Scan for the cell matching the given text and deliver its (X, Y) coordinate at center. 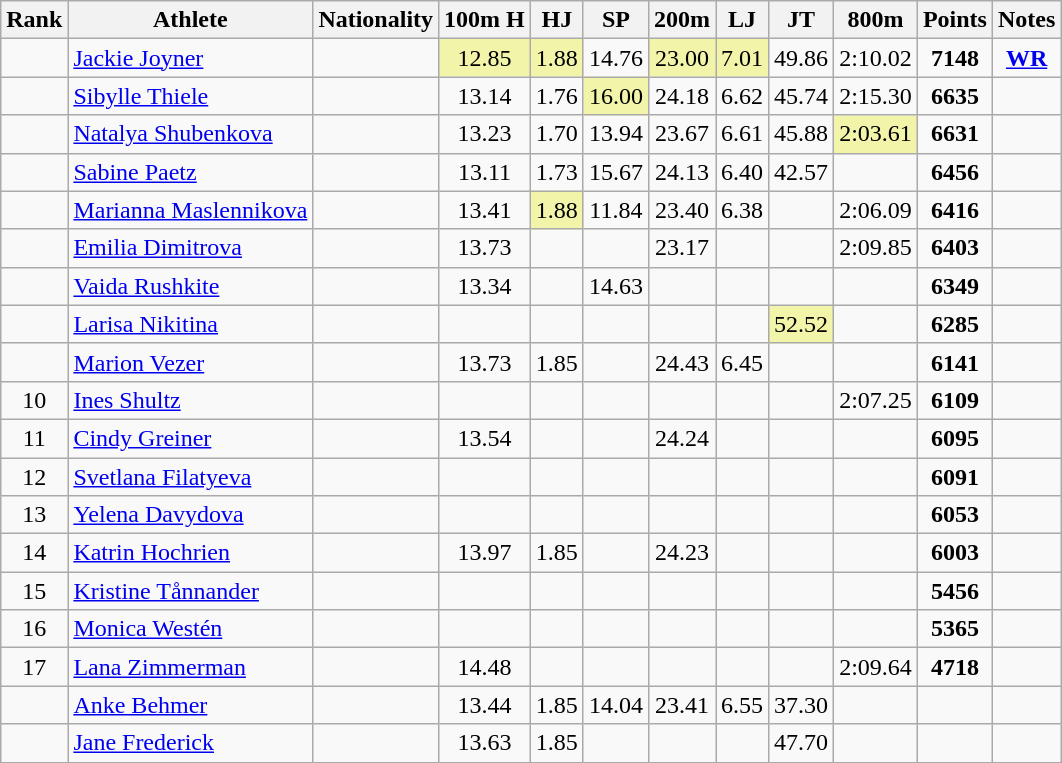
6285 (954, 324)
Jane Frederick (190, 743)
13 (34, 515)
14 (34, 553)
Natalya Shubenkova (190, 134)
Ines Shultz (190, 400)
23.41 (682, 705)
200m (682, 20)
6.61 (742, 134)
6053 (954, 515)
6003 (954, 553)
2:06.09 (876, 210)
24.43 (682, 362)
Jackie Joyner (190, 58)
10 (34, 400)
37.30 (802, 705)
13.41 (485, 210)
2:10.02 (876, 58)
Emilia Dimitrova (190, 248)
HJ (556, 20)
7148 (954, 58)
24.18 (682, 96)
14.04 (616, 705)
6.62 (742, 96)
Anke Behmer (190, 705)
13.54 (485, 438)
13.94 (616, 134)
12.85 (485, 58)
Katrin Hochrien (190, 553)
24.23 (682, 553)
6.38 (742, 210)
Sabine Paetz (190, 172)
100m H (485, 20)
Nationality (376, 20)
17 (34, 667)
14.48 (485, 667)
6091 (954, 477)
13.97 (485, 553)
6416 (954, 210)
2:03.61 (876, 134)
6.45 (742, 362)
Marianna Maslennikova (190, 210)
WR (1026, 58)
47.70 (802, 743)
6109 (954, 400)
Kristine Tånnander (190, 591)
2:09.85 (876, 248)
4718 (954, 667)
23.00 (682, 58)
11.84 (616, 210)
1.70 (556, 134)
45.88 (802, 134)
6.40 (742, 172)
800m (876, 20)
52.52 (802, 324)
Lana Zimmerman (190, 667)
LJ (742, 20)
12 (34, 477)
6403 (954, 248)
23.67 (682, 134)
24.13 (682, 172)
13.44 (485, 705)
Svetlana Filatyeva (190, 477)
Notes (1026, 20)
6095 (954, 438)
13.63 (485, 743)
13.14 (485, 96)
15.67 (616, 172)
6.55 (742, 705)
Larisa Nikitina (190, 324)
Monica Westén (190, 629)
Vaida Rushkite (190, 286)
Points (954, 20)
16.00 (616, 96)
14.76 (616, 58)
6635 (954, 96)
6141 (954, 362)
2:15.30 (876, 96)
49.86 (802, 58)
2:07.25 (876, 400)
6456 (954, 172)
5456 (954, 591)
23.17 (682, 248)
SP (616, 20)
13.23 (485, 134)
2:09.64 (876, 667)
14.63 (616, 286)
1.76 (556, 96)
16 (34, 629)
1.73 (556, 172)
13.34 (485, 286)
15 (34, 591)
Sibylle Thiele (190, 96)
JT (802, 20)
13.11 (485, 172)
45.74 (802, 96)
6349 (954, 286)
11 (34, 438)
Cindy Greiner (190, 438)
5365 (954, 629)
23.40 (682, 210)
Marion Vezer (190, 362)
Rank (34, 20)
7.01 (742, 58)
Athlete (190, 20)
42.57 (802, 172)
Yelena Davydova (190, 515)
24.24 (682, 438)
6631 (954, 134)
